Locate the cell with the specified text and output its (x, y) center coordinate. 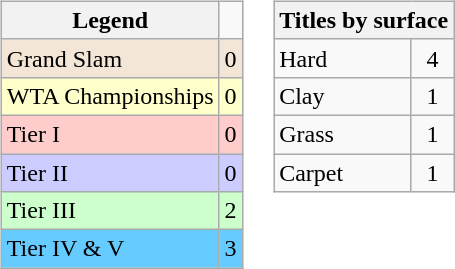
4 (432, 58)
Legend (110, 20)
Grand Slam (110, 58)
3 (230, 249)
Grass (343, 134)
Hard (343, 58)
Tier IV & V (110, 249)
Carpet (343, 173)
2 (230, 211)
Titles by surface (364, 20)
Tier II (110, 173)
WTA Championships (110, 96)
Tier I (110, 134)
Tier III (110, 211)
Clay (343, 96)
